Extract the [x, y] coordinate from the center of the cell holding the provided text.  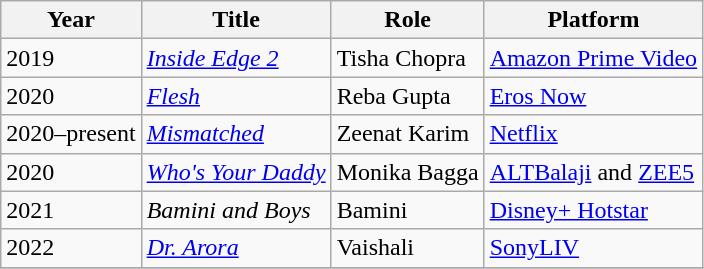
Who's Your Daddy [236, 172]
2022 [71, 248]
Reba Gupta [408, 96]
Tisha Chopra [408, 58]
SonyLIV [593, 248]
Eros Now [593, 96]
Zeenat Karim [408, 134]
Monika Bagga [408, 172]
Netflix [593, 134]
Mismatched [236, 134]
Vaishali [408, 248]
2020–present [71, 134]
Title [236, 20]
Year [71, 20]
Flesh [236, 96]
ALTBalaji and ZEE5 [593, 172]
2019 [71, 58]
Inside Edge 2 [236, 58]
Bamini [408, 210]
2021 [71, 210]
Dr. Arora [236, 248]
Role [408, 20]
Disney+ Hotstar [593, 210]
Bamini and Boys [236, 210]
Amazon Prime Video [593, 58]
Platform [593, 20]
